Capture the cell that displays the provided text and extract its [x, y] central coordinate. 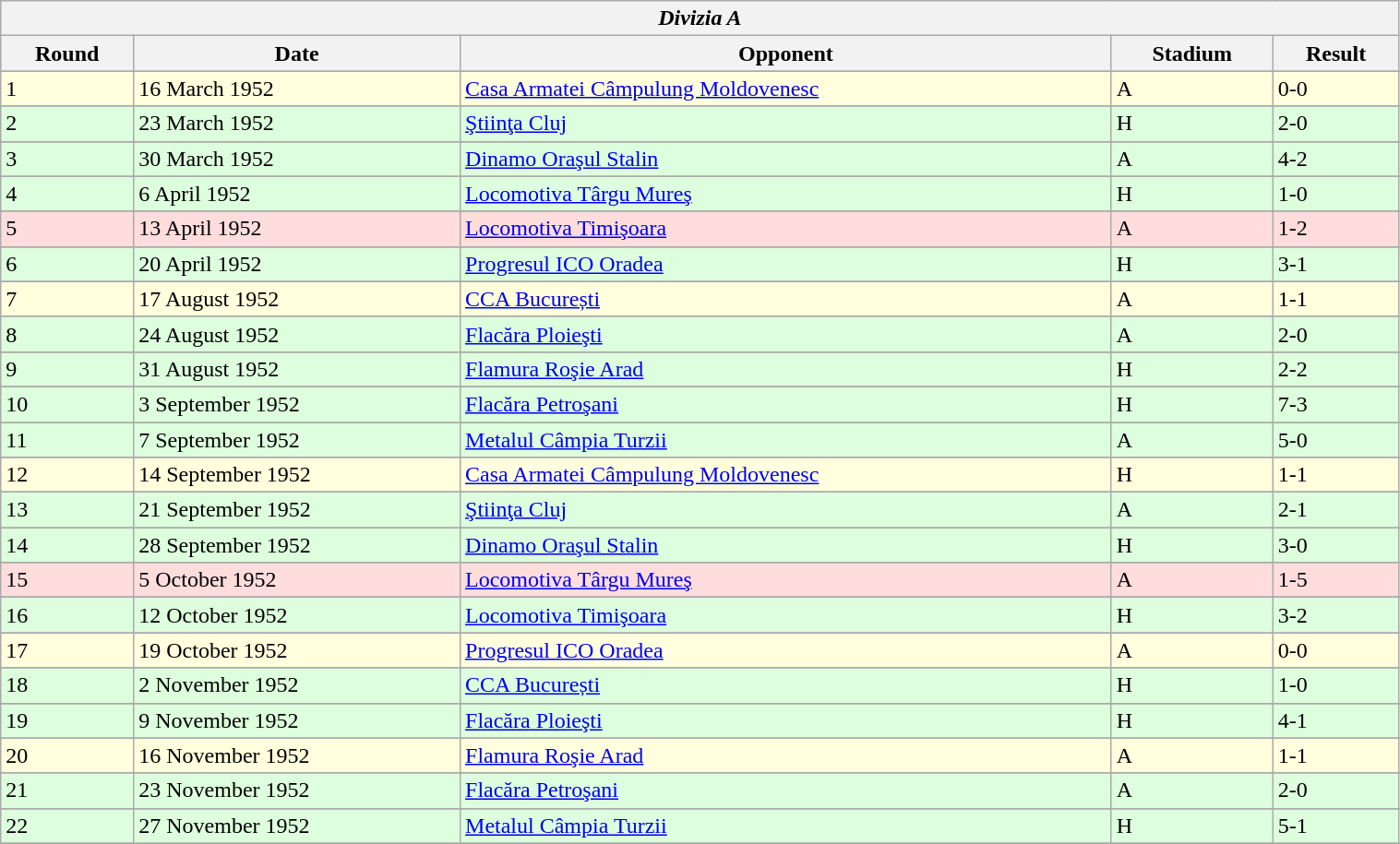
4 [67, 194]
7 [67, 299]
11 [67, 440]
23 March 1952 [297, 124]
5-1 [1336, 826]
2 November 1952 [297, 685]
2 [67, 124]
17 August 1952 [297, 299]
6 April 1952 [297, 194]
16 [67, 615]
21 [67, 791]
14 September 1952 [297, 475]
6 [67, 264]
20 [67, 755]
Round [67, 53]
21 September 1952 [297, 510]
1-5 [1336, 580]
12 October 1952 [297, 615]
8 [67, 334]
20 April 1952 [297, 264]
5 October 1952 [297, 580]
3-0 [1336, 545]
1 [67, 89]
30 March 1952 [297, 159]
19 October 1952 [297, 650]
28 September 1952 [297, 545]
7-3 [1336, 404]
4-2 [1336, 159]
Date [297, 53]
Opponent [786, 53]
3 September 1952 [297, 404]
23 November 1952 [297, 791]
3 [67, 159]
27 November 1952 [297, 826]
10 [67, 404]
19 [67, 720]
9 November 1952 [297, 720]
Result [1336, 53]
17 [67, 650]
2-1 [1336, 510]
16 March 1952 [297, 89]
1-2 [1336, 229]
9 [67, 369]
14 [67, 545]
15 [67, 580]
4-1 [1336, 720]
Divizia A [700, 18]
12 [67, 475]
31 August 1952 [297, 369]
13 April 1952 [297, 229]
Stadium [1192, 53]
2-2 [1336, 369]
22 [67, 826]
18 [67, 685]
3-1 [1336, 264]
13 [67, 510]
24 August 1952 [297, 334]
3-2 [1336, 615]
5-0 [1336, 440]
16 November 1952 [297, 755]
7 September 1952 [297, 440]
5 [67, 229]
